Return [X, Y] of the center of cell containing provided text 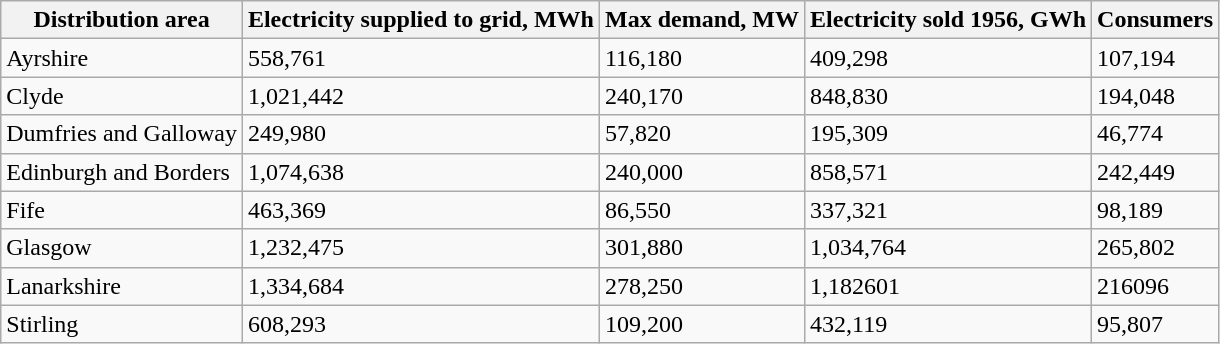
1,021,442 [420, 96]
107,194 [1156, 58]
608,293 [420, 324]
463,369 [420, 210]
Electricity supplied to grid, MWh [420, 20]
195,309 [948, 134]
278,250 [702, 286]
265,802 [1156, 248]
Dumfries and Galloway [122, 134]
46,774 [1156, 134]
Consumers [1156, 20]
249,980 [420, 134]
Electricity sold 1956, GWh [948, 20]
432,119 [948, 324]
98,189 [1156, 210]
558,761 [420, 58]
301,880 [702, 248]
Distribution area [122, 20]
Fife [122, 210]
1,034,764 [948, 248]
86,550 [702, 210]
409,298 [948, 58]
Ayrshire [122, 58]
858,571 [948, 172]
1,074,638 [420, 172]
216096 [1156, 286]
109,200 [702, 324]
Clyde [122, 96]
848,830 [948, 96]
1,182601 [948, 286]
Lanarkshire [122, 286]
337,321 [948, 210]
Stirling [122, 324]
95,807 [1156, 324]
1,232,475 [420, 248]
Edinburgh and Borders [122, 172]
194,048 [1156, 96]
240,000 [702, 172]
240,170 [702, 96]
242,449 [1156, 172]
1,334,684 [420, 286]
Max demand, MW [702, 20]
Glasgow [122, 248]
116,180 [702, 58]
57,820 [702, 134]
